Determine the [X, Y] coordinate at the center of the cell enclosing the given text.  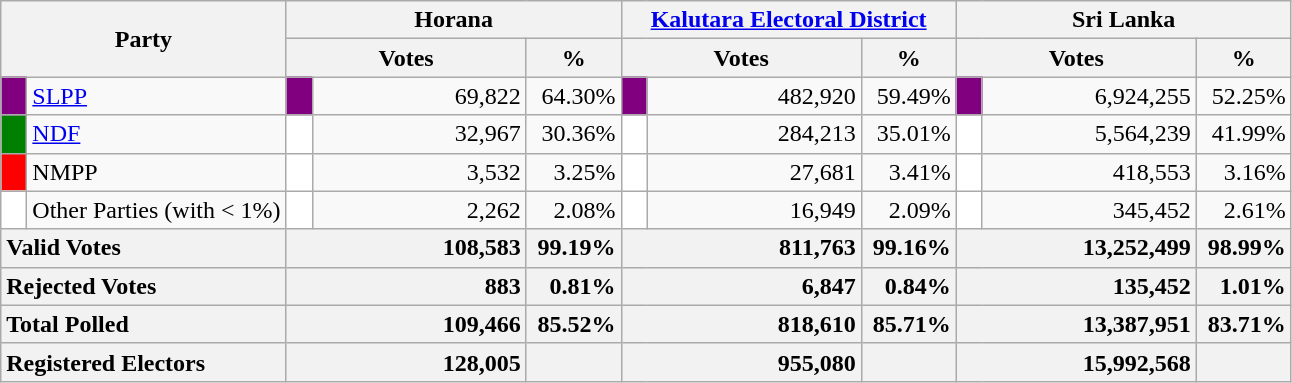
16,949 [754, 210]
135,452 [1076, 286]
NMPP [156, 172]
Horana [454, 20]
99.16% [908, 248]
284,213 [754, 134]
NDF [156, 134]
3.16% [1244, 172]
85.52% [574, 324]
Sri Lanka [1124, 20]
108,583 [406, 248]
83.71% [1244, 324]
69,822 [419, 96]
345,452 [1089, 210]
3.25% [574, 172]
2.09% [908, 210]
5,564,239 [1089, 134]
85.71% [908, 324]
Party [144, 39]
52.25% [1244, 96]
SLPP [156, 96]
2,262 [419, 210]
418,553 [1089, 172]
15,992,568 [1076, 362]
Total Polled [144, 324]
6,847 [741, 286]
955,080 [741, 362]
Valid Votes [144, 248]
2.08% [574, 210]
482,920 [754, 96]
0.84% [908, 286]
818,610 [741, 324]
6,924,255 [1089, 96]
35.01% [908, 134]
128,005 [406, 362]
Kalutara Electoral District [788, 20]
3.41% [908, 172]
Rejected Votes [144, 286]
64.30% [574, 96]
Other Parties (with < 1%) [156, 210]
2.61% [1244, 210]
13,387,951 [1076, 324]
0.81% [574, 286]
27,681 [754, 172]
Registered Electors [144, 362]
59.49% [908, 96]
109,466 [406, 324]
13,252,499 [1076, 248]
1.01% [1244, 286]
30.36% [574, 134]
3,532 [419, 172]
32,967 [419, 134]
99.19% [574, 248]
811,763 [741, 248]
41.99% [1244, 134]
883 [406, 286]
98.99% [1244, 248]
